For the text-containing cell, return its midpoint in [X, Y] coordinate format. 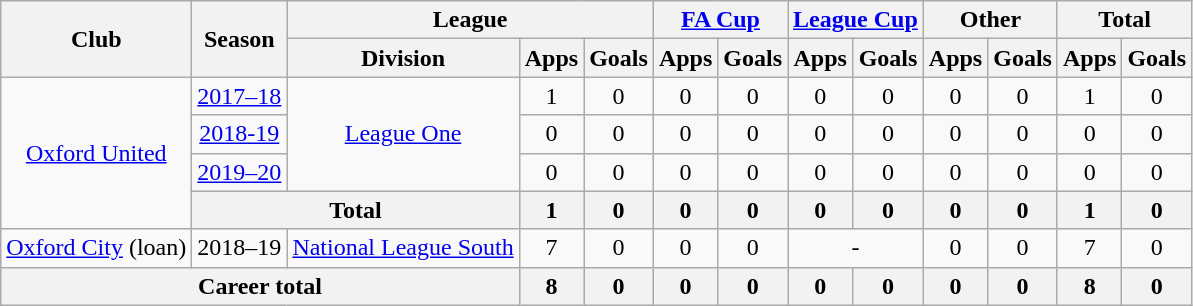
Division [403, 58]
FA Cup [720, 20]
League Cup [856, 20]
League [470, 20]
2018–19 [240, 248]
Other [990, 20]
- [856, 248]
Oxford City (loan) [96, 248]
2019–20 [240, 172]
Season [240, 39]
Career total [260, 286]
Oxford United [96, 153]
League One [403, 134]
2018-19 [240, 134]
Club [96, 39]
National League South [403, 248]
2017–18 [240, 96]
